Output the [x, y] coordinate of the center of the cell containing the given text.  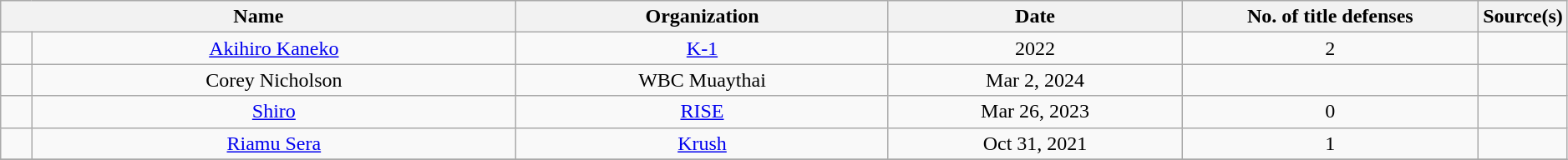
2022 [1035, 48]
Organization [702, 17]
Corey Nicholson [274, 80]
Shiro [274, 112]
Name [259, 17]
Mar 2, 2024 [1035, 80]
RISE [702, 112]
WBC Muaythai [702, 80]
Source(s) [1524, 17]
Date [1035, 17]
Mar 26, 2023 [1035, 112]
Akihiro Kaneko [274, 48]
No. of title defenses [1330, 17]
1 [1330, 143]
0 [1330, 112]
K-1 [702, 48]
Riamu Sera [274, 143]
2 [1330, 48]
Oct 31, 2021 [1035, 143]
Krush [702, 143]
